Scan for the cell matching the given text and deliver its (X, Y) coordinate at center. 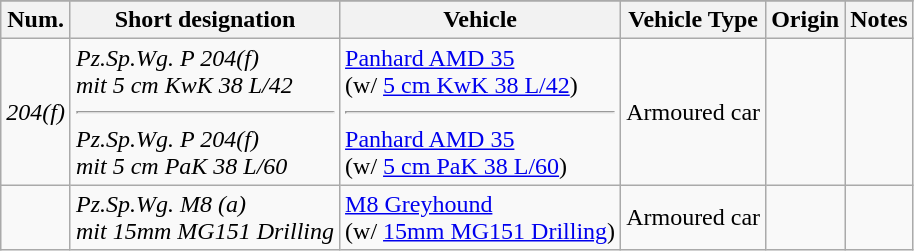
Num. (36, 20)
Short designation (204, 20)
M8 Greyhound(w/ 15mm MG151 Drilling) (480, 218)
204(f) (36, 112)
Pz.Sp.Wg. M8 (a)mit 15mm MG151 Drilling (204, 218)
Vehicle Type (694, 20)
Origin (806, 20)
Notes (879, 20)
Pz.Sp.Wg. P 204(f)mit 5 cm KwK 38 L/42Pz.Sp.Wg. P 204(f)mit 5 cm PaK 38 L/60 (204, 112)
Vehicle (480, 20)
Panhard AMD 35(w/ 5 cm KwK 38 L/42)Panhard AMD 35(w/ 5 cm PaK 38 L/60) (480, 112)
